Return the (x, y) coordinate for the center point of the cell that contains the specified text.  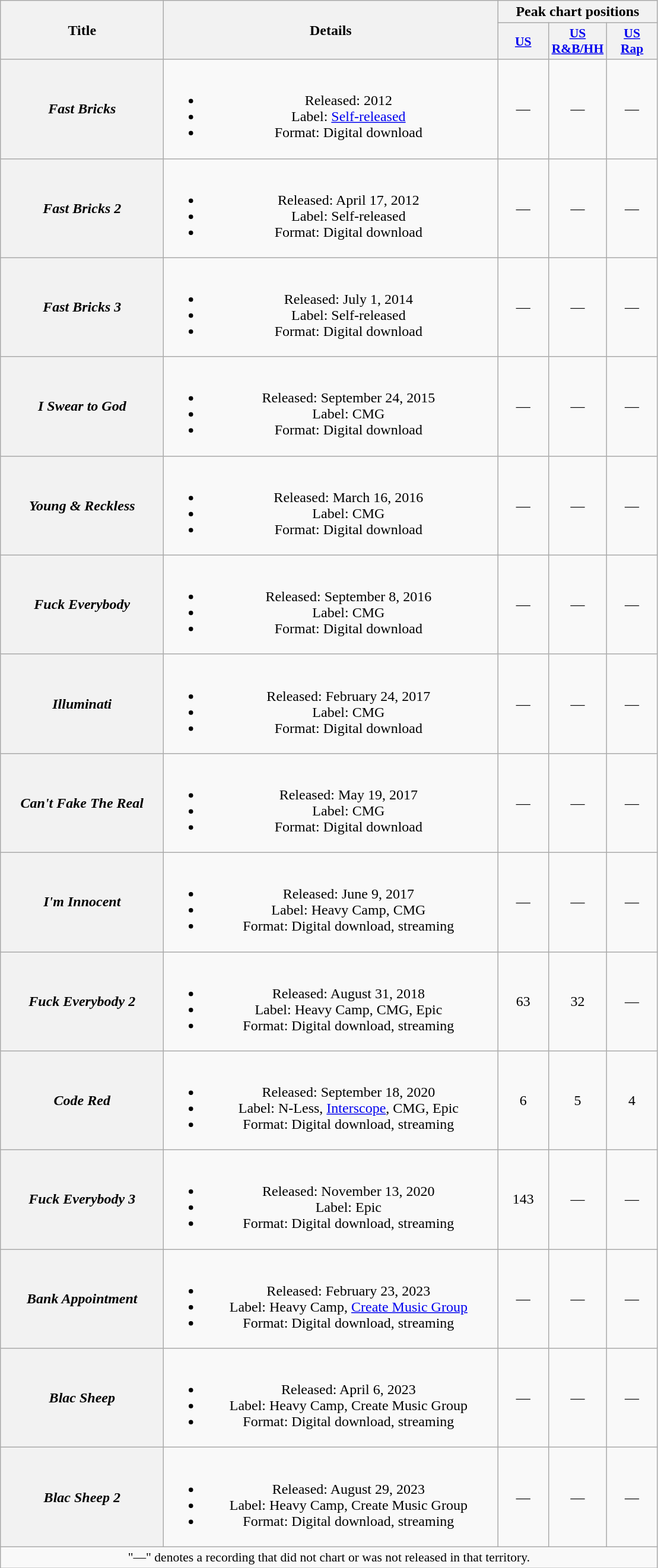
Released: February 23, 2023Label: Heavy Camp, Create Music GroupFormat: Digital download, streaming (331, 1299)
Released: April 6, 2023Label: Heavy Camp, Create Music GroupFormat: Digital download, streaming (331, 1398)
Fuck Everybody (82, 604)
Released: September 24, 2015Label: CMGFormat: Digital download (331, 406)
US (523, 42)
Fast Bricks 2 (82, 208)
63 (523, 1002)
Blac Sheep (82, 1398)
5 (578, 1100)
Details (331, 30)
Released: September 18, 2020Label: N-Less, Interscope, CMG, EpicFormat: Digital download, streaming (331, 1100)
Released: August 31, 2018Label: Heavy Camp, CMG, EpicFormat: Digital download, streaming (331, 1002)
Released: June 9, 2017Label: Heavy Camp, CMGFormat: Digital download, streaming (331, 902)
Peak chart positions (578, 12)
Released: February 24, 2017Label: CMGFormat: Digital download (331, 704)
Bank Appointment (82, 1299)
Fuck Everybody 2 (82, 1002)
Released: 2012Label: Self-releasedFormat: Digital download (331, 109)
Fuck Everybody 3 (82, 1200)
I'm Innocent (82, 902)
Released: March 16, 2016Label: CMGFormat: Digital download (331, 506)
Fast Bricks (82, 109)
Released: August 29, 2023Label: Heavy Camp, Create Music GroupFormat: Digital download, streaming (331, 1497)
Young & Reckless (82, 506)
Illuminati (82, 704)
I Swear to God (82, 406)
USRap (632, 42)
Code Red (82, 1100)
Released: November 13, 2020Label: EpicFormat: Digital download, streaming (331, 1200)
4 (632, 1100)
Released: April 17, 2012Label: Self-releasedFormat: Digital download (331, 208)
Fast Bricks 3 (82, 307)
Released: July 1, 2014Label: Self-releasedFormat: Digital download (331, 307)
6 (523, 1100)
Released: September 8, 2016Label: CMGFormat: Digital download (331, 604)
Title (82, 30)
Can't Fake The Real (82, 802)
Blac Sheep 2 (82, 1497)
USR&B/HH (578, 42)
"—" denotes a recording that did not chart or was not released in that territory. (329, 1557)
Released: May 19, 2017Label: CMGFormat: Digital download (331, 802)
143 (523, 1200)
32 (578, 1002)
